For the text-containing cell, return its midpoint in (x, y) coordinate format. 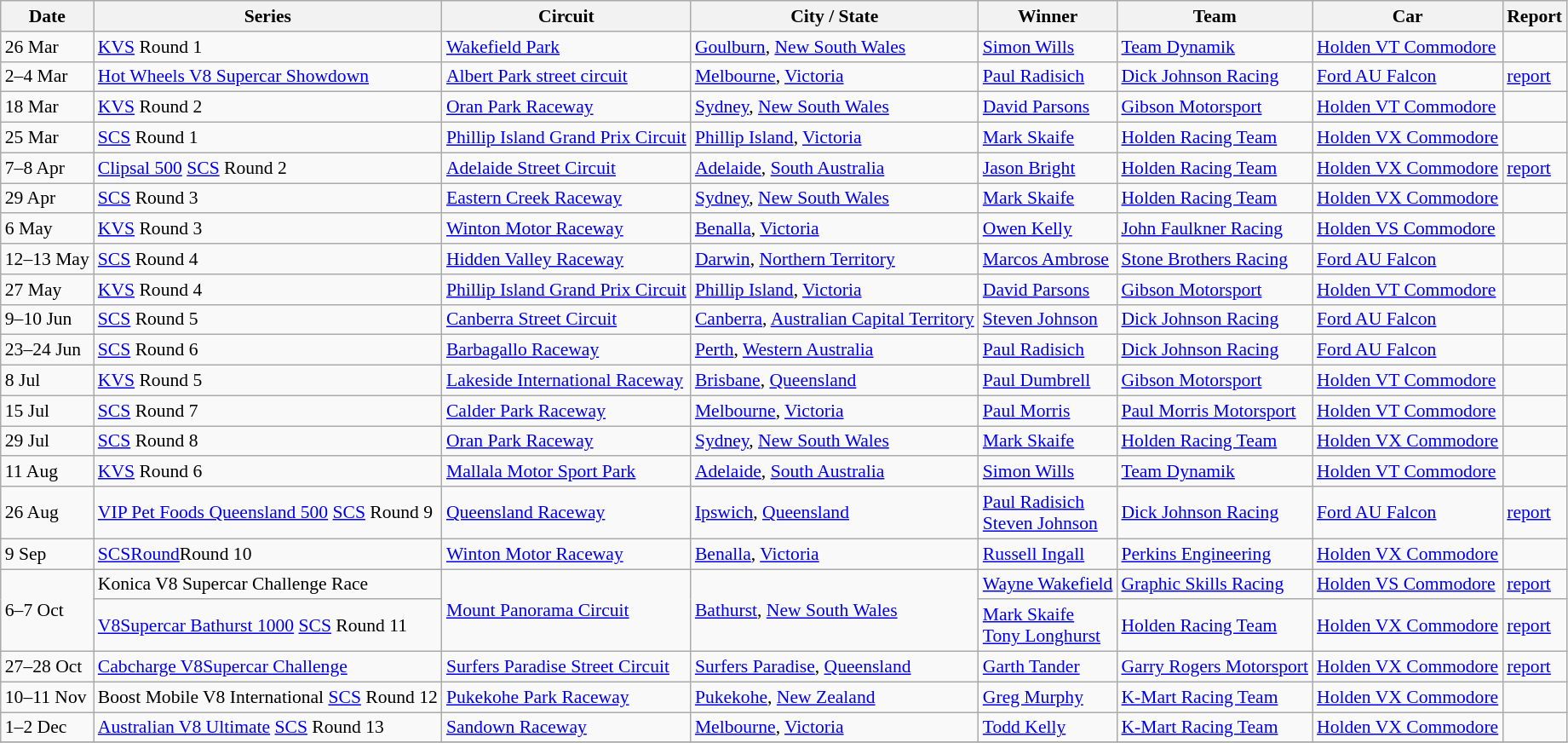
VIP Pet Foods Queensland 500 SCS Round 9 (267, 513)
27–28 Oct (48, 667)
Paul Morris Motorsport (1215, 411)
Garry Rogers Motorsport (1215, 667)
Paul Morris (1048, 411)
2–4 Mar (48, 77)
Surfers Paradise Street Circuit (566, 667)
Clipsal 500 SCS Round 2 (267, 168)
6 May (48, 229)
Mount Panorama Circuit (566, 610)
Paul RadisichSteven Johnson (1048, 513)
Australian V8 Ultimate SCS Round 13 (267, 728)
23–24 Jun (48, 350)
City / State (835, 16)
7–8 Apr (48, 168)
Steven Johnson (1048, 320)
SCS Round 7 (267, 411)
Queensland Raceway (566, 513)
Jason Bright (1048, 168)
Calder Park Raceway (566, 411)
Team (1215, 16)
Report (1535, 16)
Surfers Paradise, Queensland (835, 667)
John Faulkner Racing (1215, 229)
Hot Wheels V8 Supercar Showdown (267, 77)
11 Aug (48, 472)
SCS Round 4 (267, 259)
Eastern Creek Raceway (566, 199)
Circuit (566, 16)
25 Mar (48, 138)
Cabcharge V8Supercar Challenge (267, 667)
Perkins Engineering (1215, 554)
6–7 Oct (48, 610)
Adelaide Street Circuit (566, 168)
Graphic Skills Racing (1215, 585)
Hidden Valley Raceway (566, 259)
Sandown Raceway (566, 728)
Greg Murphy (1048, 697)
Marcos Ambrose (1048, 259)
SCS Round 6 (267, 350)
SCSRoundRound 10 (267, 554)
29 Apr (48, 199)
Mark SkaifeTony Longhurst (1048, 625)
KVS Round 3 (267, 229)
V8Supercar Bathurst 1000 SCS Round 11 (267, 625)
KVS Round 6 (267, 472)
Barbagallo Raceway (566, 350)
8 Jul (48, 381)
Brisbane, Queensland (835, 381)
Canberra Street Circuit (566, 320)
29 Jul (48, 441)
Series (267, 16)
Goulburn, New South Wales (835, 47)
15 Jul (48, 411)
Lakeside International Raceway (566, 381)
Garth Tander (1048, 667)
Albert Park street circuit (566, 77)
Paul Dumbrell (1048, 381)
Bathurst, New South Wales (835, 610)
Wakefield Park (566, 47)
KVS Round 1 (267, 47)
Perth, Western Australia (835, 350)
Car (1407, 16)
KVS Round 4 (267, 290)
Mallala Motor Sport Park (566, 472)
9 Sep (48, 554)
Winner (1048, 16)
Date (48, 16)
SCS Round 1 (267, 138)
Ipswich, Queensland (835, 513)
KVS Round 5 (267, 381)
Stone Brothers Racing (1215, 259)
KVS Round 2 (267, 107)
27 May (48, 290)
Todd Kelly (1048, 728)
Boost Mobile V8 International SCS Round 12 (267, 697)
Pukekohe, New Zealand (835, 697)
Wayne Wakefield (1048, 585)
26 Aug (48, 513)
9–10 Jun (48, 320)
12–13 May (48, 259)
SCS Round 5 (267, 320)
Konica V8 Supercar Challenge Race (267, 585)
SCS Round 8 (267, 441)
18 Mar (48, 107)
1–2 Dec (48, 728)
Canberra, Australian Capital Territory (835, 320)
SCS Round 3 (267, 199)
10–11 Nov (48, 697)
Pukekohe Park Raceway (566, 697)
Owen Kelly (1048, 229)
26 Mar (48, 47)
Darwin, Northern Territory (835, 259)
Russell Ingall (1048, 554)
